Provide the (X, Y) coordinate of the cell's center where the given text is located.  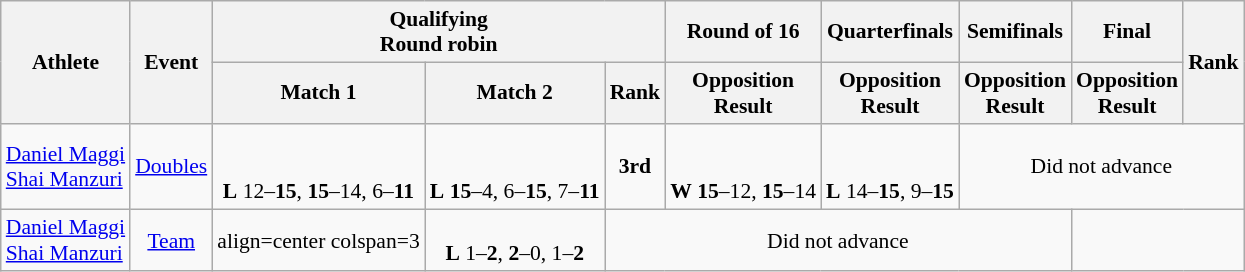
Match 1 (318, 92)
Event (171, 62)
Semifinals (1015, 32)
L 12–15, 15–14, 6–11 (318, 166)
Round of 16 (743, 32)
QualifyingRound robin (438, 32)
Quarterfinals (890, 32)
align=center colspan=3 (318, 240)
L 1–2, 2–0, 1–2 (515, 240)
L 15–4, 6–15, 7–11 (515, 166)
Team (171, 240)
Match 2 (515, 92)
W 15–12, 15–14 (743, 166)
L 14–15, 9–15 (890, 166)
3rd (636, 166)
Final (1127, 32)
Athlete (66, 62)
Doubles (171, 166)
